From the cell containing the given text, extract its center point as [x, y] coordinate. 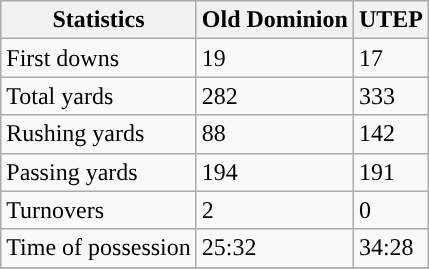
Old Dominion [274, 20]
333 [390, 96]
First downs [99, 58]
191 [390, 172]
Time of possession [99, 248]
17 [390, 58]
25:32 [274, 248]
282 [274, 96]
194 [274, 172]
88 [274, 134]
Passing yards [99, 172]
34:28 [390, 248]
0 [390, 210]
142 [390, 134]
19 [274, 58]
Turnovers [99, 210]
2 [274, 210]
UTEP [390, 20]
Statistics [99, 20]
Rushing yards [99, 134]
Total yards [99, 96]
